Extract the [x, y] coordinate from the center of the cell holding the provided text.  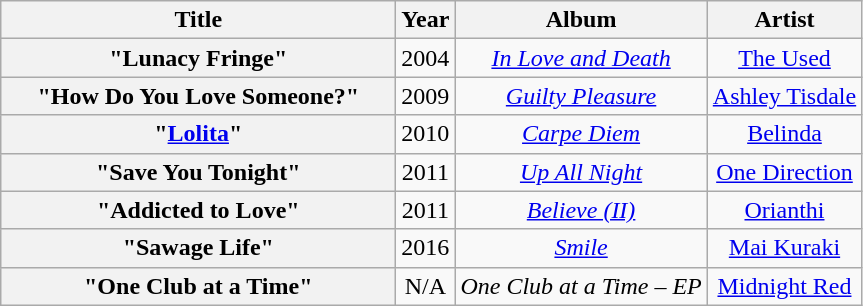
Year [426, 20]
One Direction [784, 172]
One Club at a Time – EP [581, 286]
Believe (II) [581, 210]
Orianthi [784, 210]
"Lunacy Fringe" [198, 58]
2010 [426, 134]
"Lolita" [198, 134]
Artist [784, 20]
Up All Night [581, 172]
"One Club at a Time" [198, 286]
Smile [581, 248]
"Sawage Life" [198, 248]
Carpe Diem [581, 134]
2016 [426, 248]
"Addicted to Love" [198, 210]
2009 [426, 96]
"Save You Tonight" [198, 172]
Midnight Red [784, 286]
2004 [426, 58]
N/A [426, 286]
Guilty Pleasure [581, 96]
The Used [784, 58]
In Love and Death [581, 58]
Title [198, 20]
Album [581, 20]
Mai Kuraki [784, 248]
Belinda [784, 134]
Ashley Tisdale [784, 96]
"How Do You Love Someone?" [198, 96]
